Return [x, y] of the center of cell containing provided text 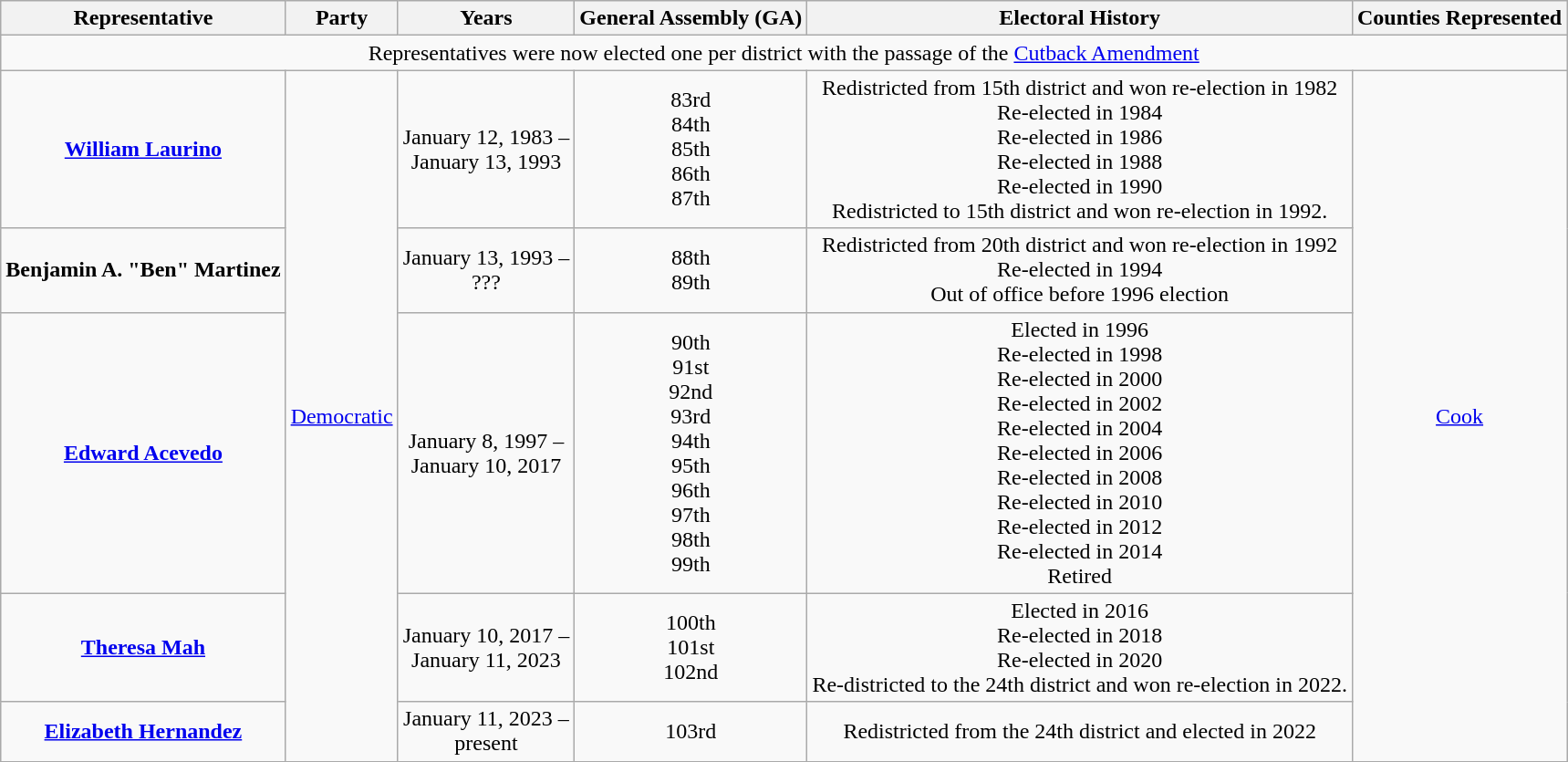
100th101st102nd [691, 648]
Redistricted from 20th district and won re-election in 1992Re-elected in 1994Out of office before 1996 election [1080, 270]
Cook [1459, 416]
January 12, 1983 –January 13, 1993 [486, 150]
Representative [143, 18]
Electoral History [1080, 18]
Redistricted from the 24th district and elected in 2022 [1080, 732]
Counties Represented [1459, 18]
January 13, 1993 –??? [486, 270]
Elected in 2016Re-elected in 2018Re-elected in 2020Re-districted to the 24th district and won re-election in 2022. [1080, 648]
103rd [691, 732]
Benjamin A. "Ben" Martinez [143, 270]
Theresa Mah [143, 648]
83rd84th85th86th87th [691, 150]
Representatives were now elected one per district with the passage of the Cutback Amendment [784, 53]
William Laurino [143, 150]
General Assembly (GA) [691, 18]
January 8, 1997 –January 10, 2017 [486, 453]
Years [486, 18]
Elizabeth Hernandez [143, 732]
January 10, 2017 –January 11, 2023 [486, 648]
88th89th [691, 270]
Democratic [341, 416]
Party [341, 18]
Edward Acevedo [143, 453]
90th91st92nd93rd94th95th96th97th98th99th [691, 453]
January 11, 2023 –present [486, 732]
